Locate the cell with the specified text and output its (x, y) center coordinate. 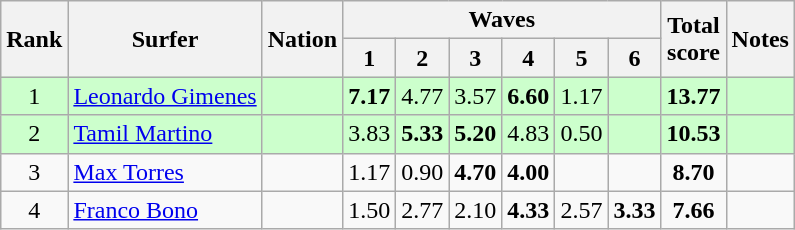
Nation (302, 39)
4.83 (528, 134)
6.60 (528, 96)
2.57 (582, 210)
5.33 (422, 134)
1.50 (370, 210)
3.33 (634, 210)
13.77 (694, 96)
4.70 (476, 172)
Notes (760, 39)
Rank (34, 39)
2.77 (422, 210)
8.70 (694, 172)
2.10 (476, 210)
5.20 (476, 134)
6 (634, 58)
Waves (502, 20)
4.33 (528, 210)
3.83 (370, 134)
0.50 (582, 134)
0.90 (422, 172)
Max Torres (165, 172)
5 (582, 58)
Leonardo Gimenes (165, 96)
4.77 (422, 96)
10.53 (694, 134)
3.57 (476, 96)
Franco Bono (165, 210)
Totalscore (694, 39)
Tamil Martino (165, 134)
7.66 (694, 210)
7.17 (370, 96)
4.00 (528, 172)
Surfer (165, 39)
